Determine the [x, y] coordinate at the center of the cell enclosing the given text.  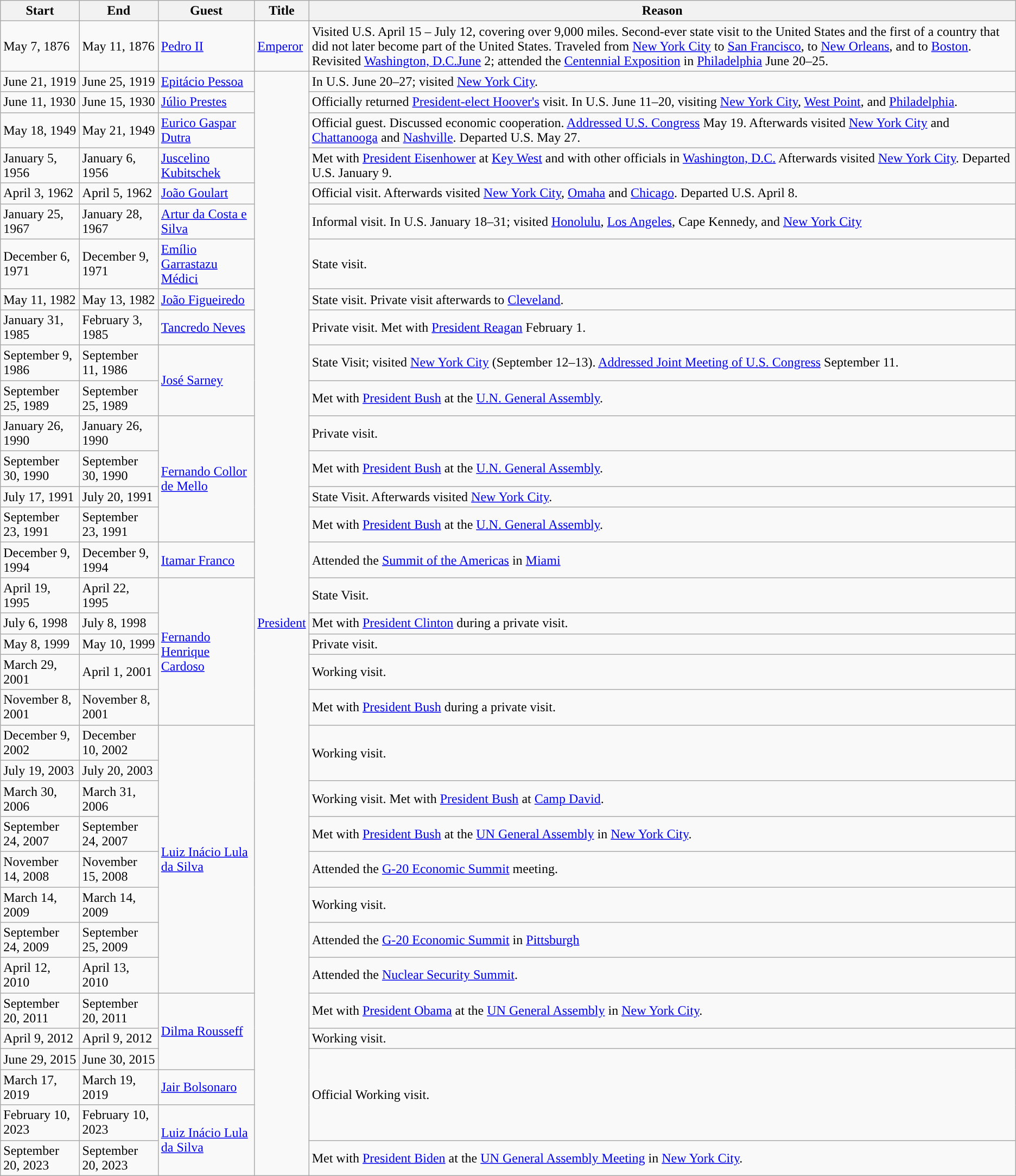
End [118, 11]
January 25, 1967 [40, 222]
Júlio Prestes [206, 102]
June 21, 1919 [40, 81]
Private visit. Met with President Reagan February 1. [662, 327]
José Sarney [206, 380]
July 20, 2003 [118, 770]
Reason [662, 11]
November 14, 2008 [40, 869]
December 6, 1971 [40, 264]
March 19, 2019 [118, 1087]
State Visit; visited New York City (September 12–13). Addressed Joint Meeting of U.S. Congress September 11. [662, 363]
Dilma Rousseff [206, 1032]
April 1, 2001 [118, 672]
January 6, 1956 [118, 165]
Artur da Costa e Silva [206, 222]
State Visit. [662, 595]
March 29, 2001 [40, 672]
July 17, 1991 [40, 497]
December 9, 1971 [118, 264]
April 3, 1962 [40, 193]
Met with President Bush during a private visit. [662, 707]
Fernando Henrique Cardoso [206, 652]
June 29, 2015 [40, 1059]
March 30, 2006 [40, 798]
In U.S. June 20–27; visited New York City. [662, 81]
Attended the Nuclear Security Summit. [662, 975]
May 13, 1982 [118, 299]
July 6, 1998 [40, 623]
Title [282, 11]
March 31, 2006 [118, 798]
Juscelino Kubitschek [206, 165]
State Visit. Afterwards visited New York City. [662, 497]
Attended the Summit of the Americas in Miami [662, 560]
Attended the G-20 Economic Summit meeting. [662, 869]
Officially returned President-elect Hoover's visit. In U.S. June 11–20, visiting New York City, West Point, and Philadelphia. [662, 102]
May 11, 1982 [40, 299]
Itamar Franco [206, 560]
Start [40, 11]
March 17, 2019 [40, 1087]
Emílio Garrastazu Médici [206, 264]
João Goulart [206, 193]
Working visit. Met with President Bush at Camp David. [662, 798]
Met with President Obama at the UN General Assembly in New York City. [662, 1011]
January 31, 1985 [40, 327]
May 18, 1949 [40, 130]
April 13, 2010 [118, 975]
State visit. [662, 264]
João Figueiredo [206, 299]
November 15, 2008 [118, 869]
January 5, 1956 [40, 165]
May 10, 1999 [118, 644]
September 25, 2009 [118, 940]
February 3, 1985 [118, 327]
June 15, 1930 [118, 102]
April 22, 1995 [118, 595]
May 8, 1999 [40, 644]
June 30, 2015 [118, 1059]
Official visit. Afterwards visited New York City, Omaha and Chicago. Departed U.S. April 8. [662, 193]
July 20, 1991 [118, 497]
July 8, 1998 [118, 623]
Official Working visit. [662, 1095]
September 9, 1986 [40, 363]
July 19, 2003 [40, 770]
Attended the G-20 Economic Summit in Pittsburgh [662, 940]
April 5, 1962 [118, 193]
Tancredo Neves [206, 327]
April 12, 2010 [40, 975]
September 11, 1986 [118, 363]
Eurico Gaspar Dutra [206, 130]
Met with President Eisenhower at Key West and with other officials in Washington, D.C. Afterwards visited New York City. Departed U.S. January 9. [662, 165]
December 10, 2002 [118, 743]
Guest [206, 11]
May 7, 1876 [40, 46]
September 24, 2009 [40, 940]
Met with President Clinton during a private visit. [662, 623]
June 25, 1919 [118, 81]
President [282, 623]
Epitácio Pessoa [206, 81]
Fernando Collor de Mello [206, 479]
May 21, 1949 [118, 130]
Met with President Bush at the UN General Assembly in New York City. [662, 834]
May 11, 1876 [118, 46]
Jair Bolsonaro [206, 1087]
April 19, 1995 [40, 595]
June 11, 1930 [40, 102]
State visit. Private visit afterwards to Cleveland. [662, 299]
January 28, 1967 [118, 222]
Pedro II [206, 46]
December 9, 2002 [40, 743]
Informal visit. In U.S. January 18–31; visited Honolulu, Los Angeles, Cape Kennedy, and New York City [662, 222]
Met with President Biden at the UN General Assembly Meeting in New York City. [662, 1158]
Emperor [282, 46]
